Detect which cell encompasses the target text, then output its [x, y] center coordinate. 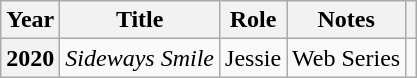
Sideways Smile [140, 58]
Year [30, 20]
Notes [346, 20]
Jessie [254, 58]
Web Series [346, 58]
2020 [30, 58]
Title [140, 20]
Role [254, 20]
